For the text-containing cell, return its midpoint in (x, y) coordinate format. 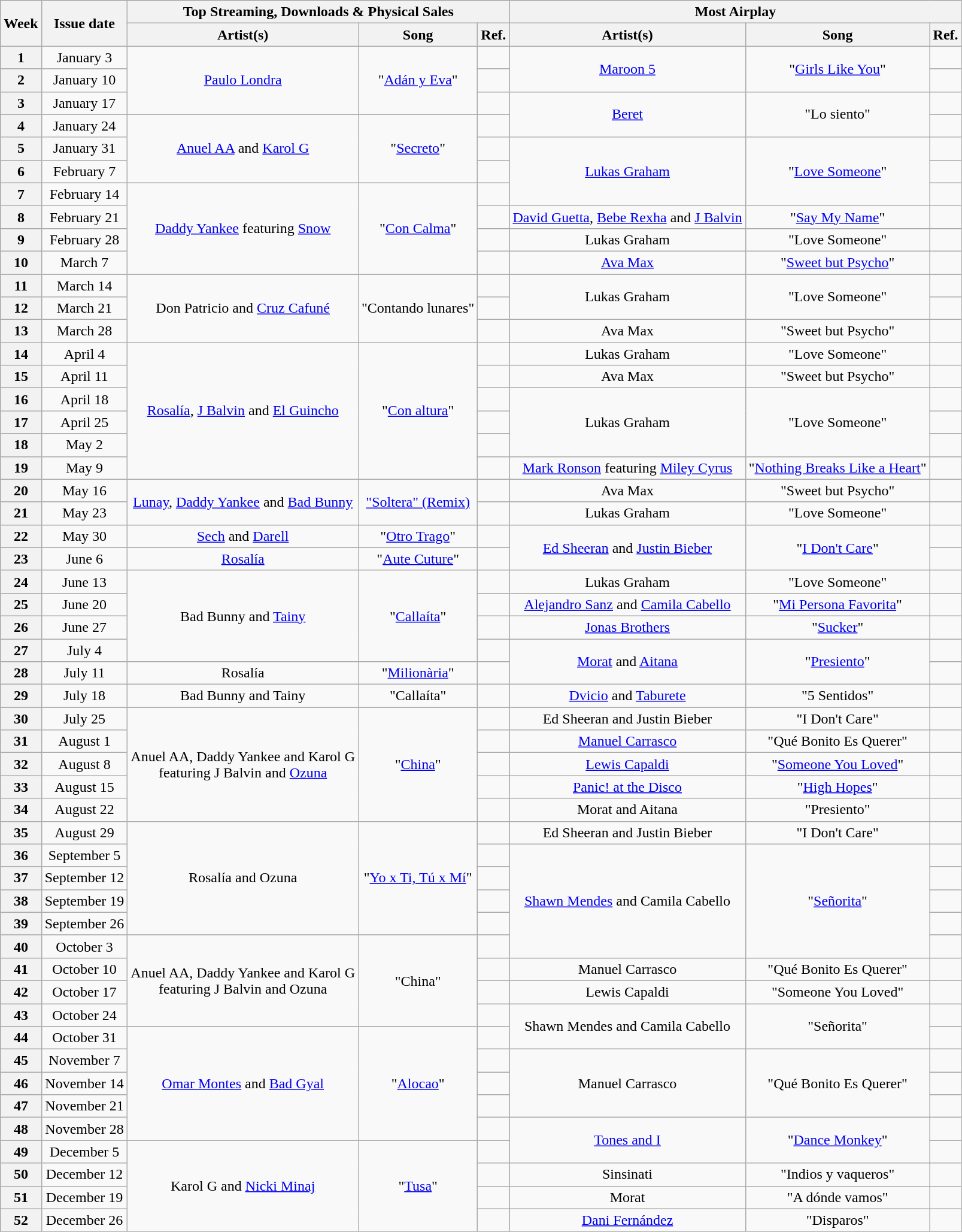
"Milionària" (418, 673)
May 23 (84, 513)
October 24 (84, 1015)
November 28 (84, 1129)
June 6 (84, 559)
21 (21, 513)
41 (21, 969)
October 10 (84, 969)
August 15 (84, 787)
Week (21, 23)
49 (21, 1152)
32 (21, 764)
Rosalía and Ozuna (243, 878)
4 (21, 126)
March 21 (84, 308)
December 12 (84, 1175)
33 (21, 787)
January 17 (84, 103)
October 3 (84, 946)
18 (21, 445)
14 (21, 354)
Dvicio and Taburete (627, 696)
Sinsinati (627, 1175)
27 (21, 650)
Omar Montes and Bad Gyal (243, 1083)
September 19 (84, 901)
Dani Fernández (627, 1220)
June 27 (84, 627)
Karol G and Nicki Minaj (243, 1186)
6 (21, 171)
"Mi Persona Favorita" (837, 604)
26 (21, 627)
Don Patricio and Cruz Cafuné (243, 308)
August 29 (84, 833)
37 (21, 878)
43 (21, 1015)
"Con altura" (418, 411)
July 11 (84, 673)
31 (21, 741)
Paulo Londra (243, 80)
"Sucker" (837, 627)
Sech and Darell (243, 536)
February 7 (84, 171)
1 (21, 57)
Jonas Brothers (627, 627)
7 (21, 194)
9 (21, 240)
August 1 (84, 741)
5 (21, 149)
8 (21, 217)
January 3 (84, 57)
April 4 (84, 354)
December 19 (84, 1197)
Top Streaming, Downloads & Physical Sales (318, 12)
"Adán y Eva" (418, 80)
Beret (627, 114)
35 (21, 833)
February 14 (84, 194)
"A dónde vamos" (837, 1197)
Lunay, Daddy Yankee and Bad Bunny (243, 502)
September 12 (84, 878)
July 4 (84, 650)
47 (21, 1106)
"Contando lunares" (418, 308)
April 25 (84, 422)
"Yo x Ti, Tú x Mí" (418, 878)
50 (21, 1175)
"Con Calma" (418, 228)
25 (21, 604)
38 (21, 901)
March 14 (84, 286)
"Girls Like You" (837, 69)
March 7 (84, 262)
40 (21, 946)
June 20 (84, 604)
November 7 (84, 1061)
15 (21, 377)
10 (21, 262)
October 31 (84, 1038)
November 21 (84, 1106)
"Alocao" (418, 1083)
"Disparos" (837, 1220)
34 (21, 810)
Tones and I (627, 1140)
48 (21, 1129)
36 (21, 855)
September 5 (84, 855)
42 (21, 992)
November 14 (84, 1083)
August 8 (84, 764)
May 16 (84, 491)
13 (21, 331)
Daddy Yankee featuring Snow (243, 228)
June 13 (84, 582)
September 26 (84, 924)
"Secreto" (418, 149)
July 25 (84, 719)
"High Hopes" (837, 787)
Rosalía, J Balvin and El Guincho (243, 411)
46 (21, 1083)
22 (21, 536)
23 (21, 559)
May 30 (84, 536)
3 (21, 103)
45 (21, 1061)
February 28 (84, 240)
11 (21, 286)
October 17 (84, 992)
December 26 (84, 1220)
52 (21, 1220)
"Tusa" (418, 1186)
January 10 (84, 80)
Anuel AA and Karol G (243, 149)
Maroon 5 (627, 69)
February 21 (84, 217)
20 (21, 491)
24 (21, 582)
39 (21, 924)
"Indios y vaqueros" (837, 1175)
Mark Ronson featuring Miley Cyrus (627, 468)
"5 Sentidos" (837, 696)
Alejandro Sanz and Camila Cabello (627, 604)
44 (21, 1038)
16 (21, 399)
"Say My Name" (837, 217)
January 31 (84, 149)
"Nothing Breaks Like a Heart" (837, 468)
April 11 (84, 377)
May 9 (84, 468)
January 24 (84, 126)
"Otro Trago" (418, 536)
51 (21, 1197)
"Aute Cuture" (418, 559)
28 (21, 673)
David Guetta, Bebe Rexha and J Balvin (627, 217)
17 (21, 422)
19 (21, 468)
2 (21, 80)
Morat (627, 1197)
"Lo siento" (837, 114)
29 (21, 696)
May 2 (84, 445)
30 (21, 719)
"Soltera" (Remix) (418, 502)
July 18 (84, 696)
August 22 (84, 810)
April 18 (84, 399)
12 (21, 308)
Most Airplay (735, 12)
Panic! at the Disco (627, 787)
March 28 (84, 331)
Issue date (84, 23)
"Dance Monkey" (837, 1140)
December 5 (84, 1152)
